Search for the cell housing the specified text and yield its (x, y) center coordinate. 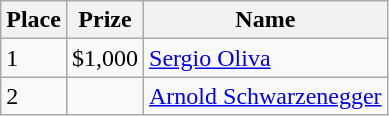
1 (34, 58)
Name (266, 20)
Prize (104, 20)
Place (34, 20)
$1,000 (104, 58)
Arnold Schwarzenegger (266, 96)
Sergio Oliva (266, 58)
2 (34, 96)
